From the cell containing the given text, extract its center point as (x, y) coordinate. 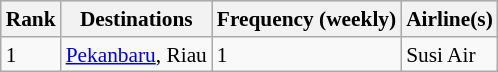
Airline(s) (450, 19)
Rank (31, 19)
Frequency (weekly) (306, 19)
Destinations (136, 19)
